From the cell containing the given text, extract its center point as (X, Y) coordinate. 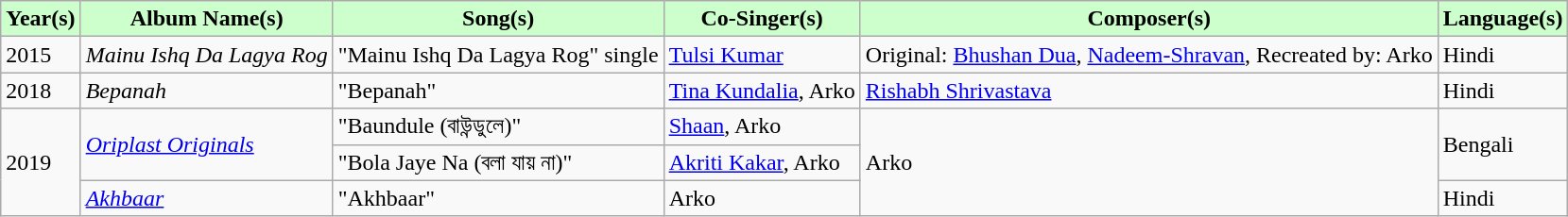
Tina Kundalia, Arko (762, 91)
"Baundule (বাউন্ডুলে)" (498, 126)
2015 (41, 55)
Rishabh Shrivastava (1149, 91)
Oriplast Originals (206, 144)
"Mainu Ishq Da Lagya Rog" single (498, 55)
Bepanah (206, 91)
Co-Singer(s) (762, 19)
Akriti Kakar, Arko (762, 162)
Composer(s) (1149, 19)
Bengali (1503, 144)
Language(s) (1503, 19)
Album Name(s) (206, 19)
Year(s) (41, 19)
Mainu Ishq Da Lagya Rog (206, 55)
Original: Bhushan Dua, Nadeem-Shravan, Recreated by: Arko (1149, 55)
"Bepanah" (498, 91)
"Bola Jaye Na (বলা যায় না)" (498, 162)
2019 (41, 162)
"Akhbaar" (498, 198)
Akhbaar (206, 198)
Song(s) (498, 19)
Tulsi Kumar (762, 55)
Shaan, Arko (762, 126)
2018 (41, 91)
